Detect which cell encompasses the target text, then output its (X, Y) center coordinate. 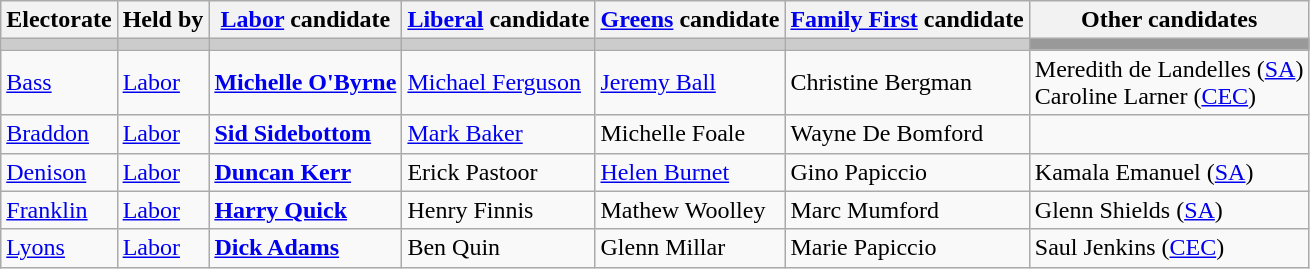
Dick Adams (306, 248)
Marc Mumford (907, 210)
Electorate (59, 20)
Held by (163, 20)
Michael Ferguson (498, 82)
Braddon (59, 134)
Lyons (59, 248)
Marie Papiccio (907, 248)
Wayne De Bomford (907, 134)
Mark Baker (498, 134)
Glenn Millar (690, 248)
Michelle Foale (690, 134)
Other candidates (1169, 20)
Jeremy Ball (690, 82)
Michelle O'Byrne (306, 82)
Gino Papiccio (907, 172)
Henry Finnis (498, 210)
Erick Pastoor (498, 172)
Meredith de Landelles (SA)Caroline Larner (CEC) (1169, 82)
Family First candidate (907, 20)
Greens candidate (690, 20)
Glenn Shields (SA) (1169, 210)
Helen Burnet (690, 172)
Ben Quin (498, 248)
Denison (59, 172)
Kamala Emanuel (SA) (1169, 172)
Saul Jenkins (CEC) (1169, 248)
Labor candidate (306, 20)
Sid Sidebottom (306, 134)
Mathew Woolley (690, 210)
Duncan Kerr (306, 172)
Franklin (59, 210)
Bass (59, 82)
Harry Quick (306, 210)
Liberal candidate (498, 20)
Christine Bergman (907, 82)
